Extract the [X, Y] coordinate from the center of the cell holding the provided text.  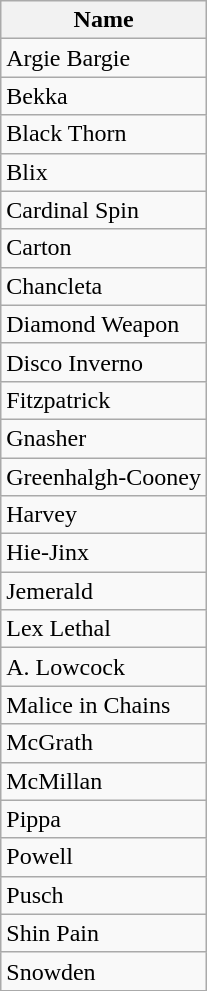
Black Thorn [104, 134]
Bekka [104, 96]
Argie Bargie [104, 58]
Powell [104, 857]
Blix [104, 172]
McMillan [104, 781]
Gnasher [104, 438]
Disco Inverno [104, 362]
Name [104, 20]
Lex Lethal [104, 629]
Diamond Weapon [104, 324]
Fitzpatrick [104, 400]
Pippa [104, 819]
Carton [104, 248]
Chancleta [104, 286]
A. Lowcock [104, 667]
Snowden [104, 971]
Hie-Jinx [104, 553]
Pusch [104, 895]
Cardinal Spin [104, 210]
Shin Pain [104, 933]
Harvey [104, 515]
Malice in Chains [104, 705]
Greenhalgh-Cooney [104, 477]
McGrath [104, 743]
Jemerald [104, 591]
